Find where the given text appears and provide that cell's center as [x, y] coordinate. 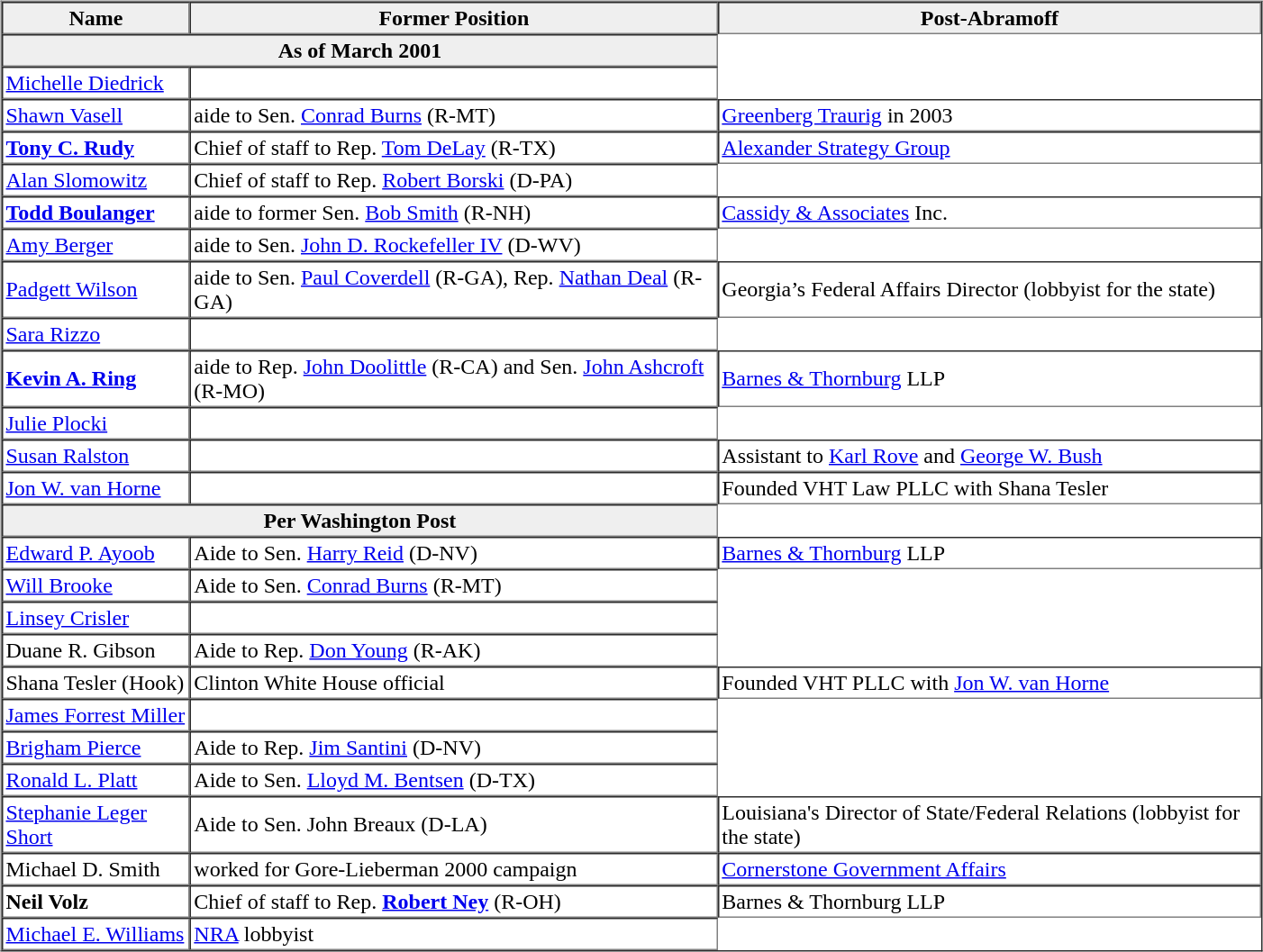
Aide to Sen. Conrad Burns (R-MT) [454, 585]
Jon W. van Horne [95, 488]
Founded VHT PLLC with Jon W. van Horne [989, 683]
aide to Sen. Conrad Burns (R-MT) [454, 115]
Amy Berger [95, 245]
Chief of staff to Rep. Tom DeLay (R-TX) [454, 148]
Michael E. Williams [95, 934]
Alan Slomowitz [95, 180]
Founded VHT Law PLLC with Shana Tesler [989, 488]
worked for Gore-Lieberman 2000 campaign [454, 869]
James Forrest Miller [95, 715]
Cassidy & Associates Inc. [989, 213]
Per Washington Post [360, 521]
Aide to Sen. John Breaux (D-LA) [454, 825]
Former Position [454, 18]
Ronald L. Platt [95, 780]
Linsey Crisler [95, 618]
Tony C. Rudy [95, 148]
Kevin A. Ring [95, 378]
Will Brooke [95, 585]
Edward P. Ayoob [95, 553]
Duane R. Gibson [95, 650]
Aide to Sen. Lloyd M. Bentsen (D-TX) [454, 780]
Alexander Strategy Group [989, 148]
Shawn Vasell [95, 115]
Georgia’s Federal Affairs Director (lobbyist for the state) [989, 290]
Louisiana's Director of State/Federal Relations (lobbyist for the state) [989, 825]
Aide to Rep. Jim Santini (D-NV) [454, 748]
Neil Volz [95, 902]
NRA lobbyist [454, 934]
aide to former Sen. Bob Smith (R-NH) [454, 213]
Susan Ralston [95, 456]
aide to Rep. John Doolittle (R-CA) and Sen. John Ashcroft (R-MO) [454, 378]
Greenberg Traurig in 2003 [989, 115]
Sara Rizzo [95, 334]
Cornerstone Government Affairs [989, 869]
Michelle Diedrick [95, 83]
aide to Sen. John D. Rockefeller IV (D-WV) [454, 245]
Post-Abramoff [989, 18]
aide to Sen. Paul Coverdell (R-GA), Rep. Nathan Deal (R-GA) [454, 290]
Shana Tesler (Hook) [95, 683]
Chief of staff to Rep. Robert Ney (R-OH) [454, 902]
Aide to Rep. Don Young (R-AK) [454, 650]
Julie Plocki [95, 423]
Assistant to Karl Rove and George W. Bush [989, 456]
Clinton White House official [454, 683]
Chief of staff to Rep. Robert Borski (D-PA) [454, 180]
Michael D. Smith [95, 869]
Name [95, 18]
Padgett Wilson [95, 290]
Stephanie Leger Short [95, 825]
Aide to Sen. Harry Reid (D-NV) [454, 553]
Todd Boulanger [95, 213]
As of March 2001 [360, 50]
Brigham Pierce [95, 748]
